Extract the (x, y) coordinate from the center of the cell holding the provided text.  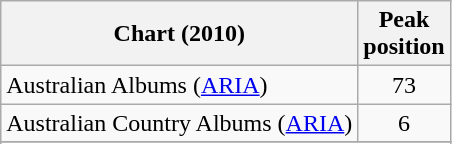
Australian Country Albums (ARIA) (180, 123)
73 (404, 85)
Australian Albums (ARIA) (180, 85)
Chart (2010) (180, 34)
Peakposition (404, 34)
6 (404, 123)
